Provide the (x, y) coordinate of the cell's center where the given text is located.  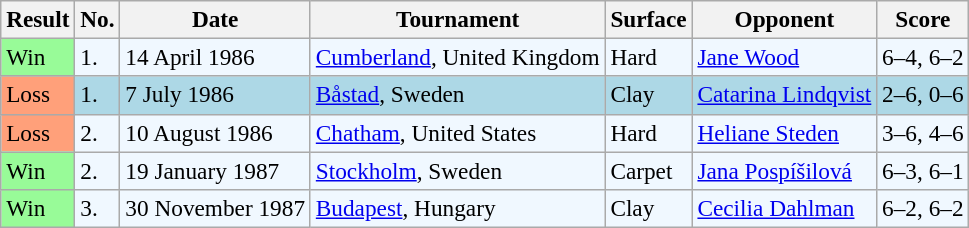
Jana Pospíšilová (784, 170)
Carpet (648, 170)
Score (923, 19)
2–6, 0–6 (923, 95)
3. (98, 208)
Cecilia Dahlman (784, 208)
10 August 1986 (215, 133)
30 November 1987 (215, 208)
Cumberland, United Kingdom (458, 57)
Båstad, Sweden (458, 95)
Catarina Lindqvist (784, 95)
Budapest, Hungary (458, 208)
Opponent (784, 19)
14 April 1986 (215, 57)
Chatham, United States (458, 133)
6–4, 6–2 (923, 57)
6–3, 6–1 (923, 170)
Jane Wood (784, 57)
Result (38, 19)
Heliane Steden (784, 133)
Date (215, 19)
3–6, 4–6 (923, 133)
Tournament (458, 19)
6–2, 6–2 (923, 208)
Stockholm, Sweden (458, 170)
No. (98, 19)
Surface (648, 19)
7 July 1986 (215, 95)
19 January 1987 (215, 170)
